Find where the given text appears and provide that cell's center as [x, y] coordinate. 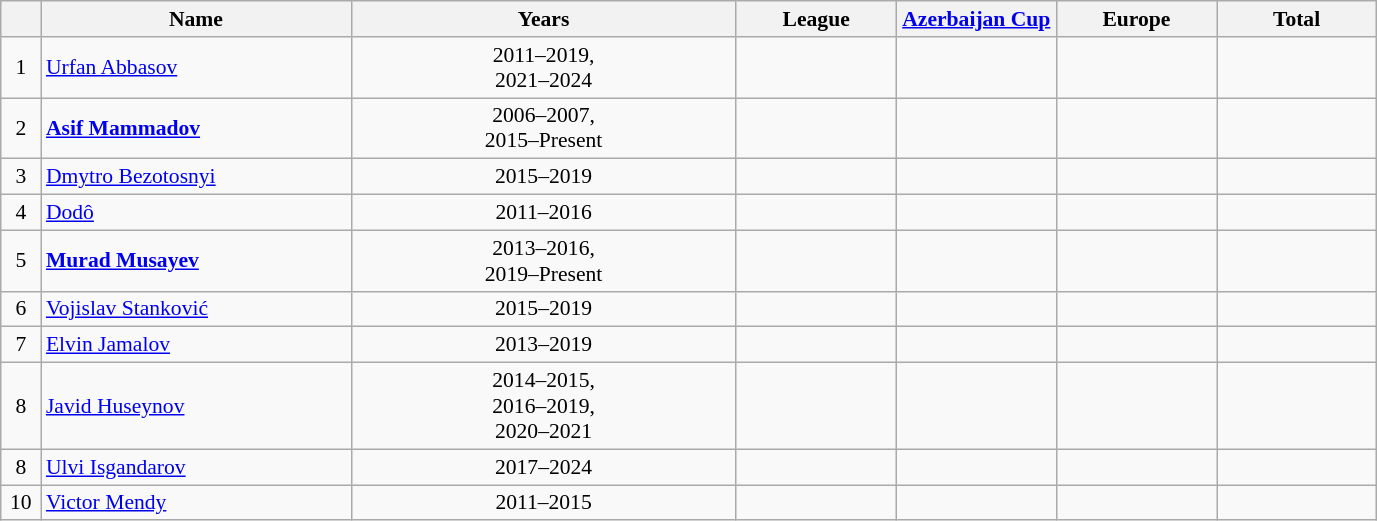
2014–2015, 2016–2019, 2020–2021 [544, 406]
Vojislav Stanković [196, 309]
10 [21, 503]
Victor Mendy [196, 503]
2 [21, 128]
2013–2016, 2019–Present [544, 260]
Urfan Abbasov [196, 68]
Name [196, 19]
Azerbaijan Cup [976, 19]
3 [21, 177]
2011–2019, 2021–2024 [544, 68]
2013–2019 [544, 345]
Ulvi Isgandarov [196, 467]
Javid Huseynov [196, 406]
5 [21, 260]
1 [21, 68]
Elvin Jamalov [196, 345]
League [816, 19]
Total [1296, 19]
Years [544, 19]
7 [21, 345]
Dodô [196, 213]
2011–2015 [544, 503]
6 [21, 309]
4 [21, 213]
2006–2007, 2015–Present [544, 128]
2011–2016 [544, 213]
2017–2024 [544, 467]
Dmytro Bezotosnyi [196, 177]
Asif Mammadov [196, 128]
Murad Musayev [196, 260]
Europe [1136, 19]
